Detect which cell encompasses the target text, then output its [X, Y] center coordinate. 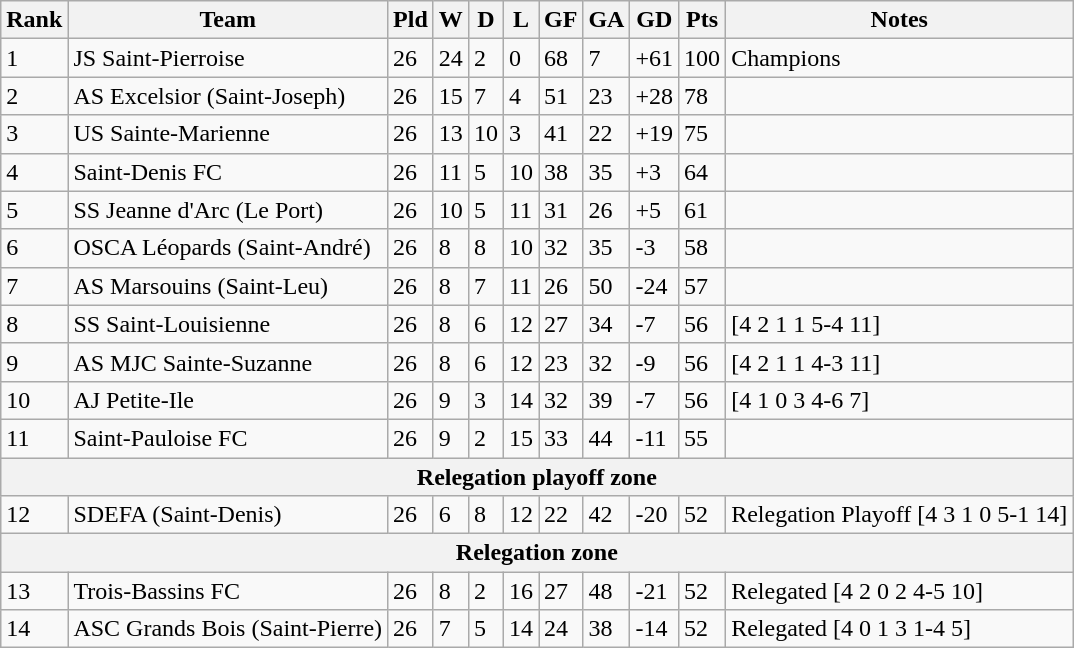
-20 [654, 515]
Trois-Bassins FC [228, 591]
64 [702, 172]
Champions [900, 58]
51 [560, 96]
GD [654, 20]
-11 [654, 438]
+5 [654, 210]
+61 [654, 58]
Team [228, 20]
1 [34, 58]
AJ Petite-Ile [228, 400]
-21 [654, 591]
[4 2 1 1 4-3 11] [900, 362]
34 [606, 324]
31 [560, 210]
US Sainte-Marienne [228, 134]
39 [606, 400]
W [450, 20]
50 [606, 286]
Saint-Pauloise FC [228, 438]
JS Saint-Pierroise [228, 58]
OSCA Léopards (Saint-André) [228, 248]
SS Saint-Louisienne [228, 324]
GF [560, 20]
+28 [654, 96]
61 [702, 210]
SS Jeanne d'Arc (Le Port) [228, 210]
Relegation zone [537, 553]
[4 1 0 3 4-6 7] [900, 400]
55 [702, 438]
100 [702, 58]
AS Excelsior (Saint-Joseph) [228, 96]
SDEFA (Saint-Denis) [228, 515]
+3 [654, 172]
L [520, 20]
58 [702, 248]
+19 [654, 134]
16 [520, 591]
41 [560, 134]
AS Marsouins (Saint-Leu) [228, 286]
68 [560, 58]
ASC Grands Bois (Saint-Pierre) [228, 629]
Saint-Denis FC [228, 172]
0 [520, 58]
GA [606, 20]
-24 [654, 286]
57 [702, 286]
Pts [702, 20]
42 [606, 515]
AS MJC Sainte-Suzanne [228, 362]
-9 [654, 362]
Pld [411, 20]
-3 [654, 248]
48 [606, 591]
75 [702, 134]
78 [702, 96]
Rank [34, 20]
[4 2 1 1 5-4 11] [900, 324]
33 [560, 438]
Relegated [4 0 1 3 1-4 5] [900, 629]
Relegated [4 2 0 2 4-5 10] [900, 591]
44 [606, 438]
Relegation Playoff [4 3 1 0 5-1 14] [900, 515]
Notes [900, 20]
Relegation playoff zone [537, 477]
-14 [654, 629]
D [486, 20]
